Return [x, y] of the center of cell containing provided text 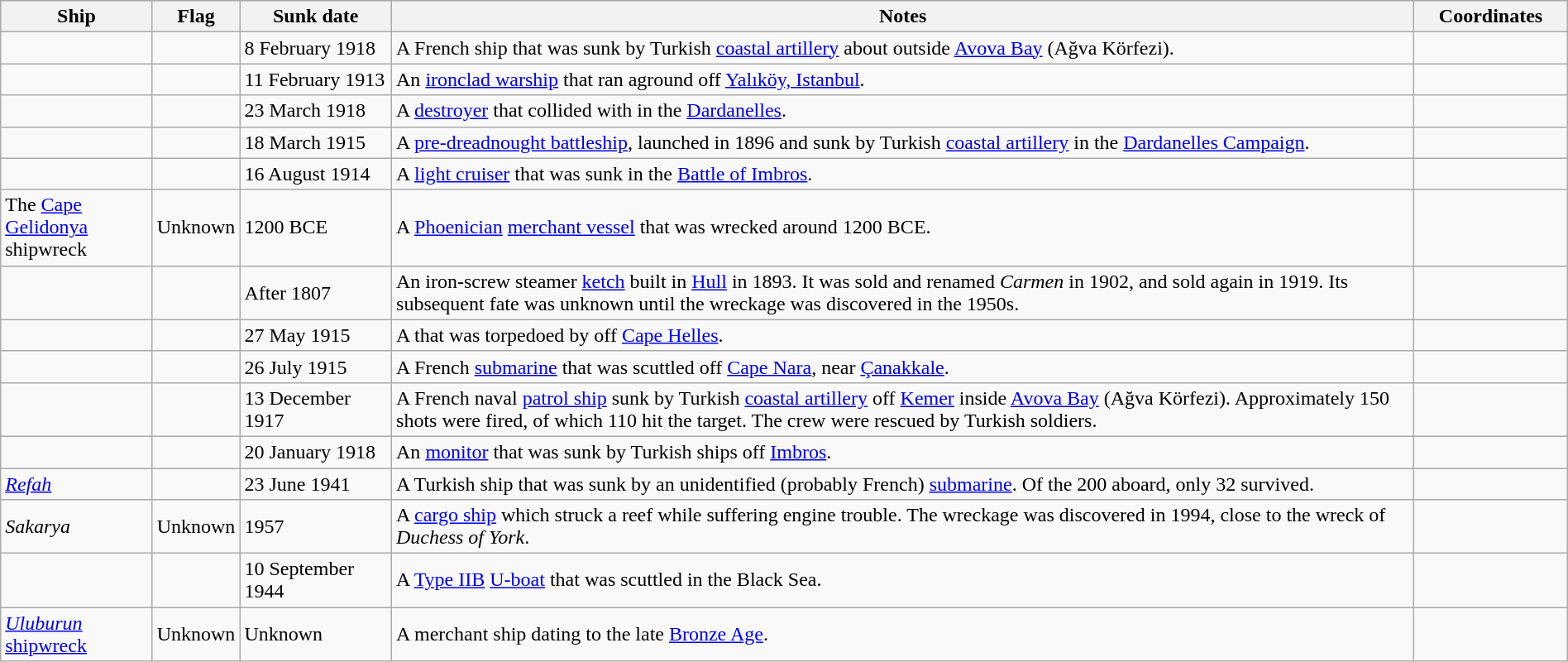
18 March 1915 [316, 142]
23 June 1941 [316, 484]
1200 BCE [316, 228]
An monitor that was sunk by Turkish ships off Imbros. [903, 452]
Sakarya [76, 526]
Refah [76, 484]
A Type IIB U-boat that was scuttled in the Black Sea. [903, 581]
Uluburun shipwreck [76, 634]
23 March 1918 [316, 111]
A French submarine that was scuttled off Cape Nara, near Çanakkale. [903, 367]
A cargo ship which struck a reef while suffering engine trouble. The wreckage was discovered in 1994, close to the wreck of Duchess of York. [903, 526]
A pre-dreadnought battleship, launched in 1896 and sunk by Turkish coastal artillery in the Dardanelles Campaign. [903, 142]
1957 [316, 526]
Flag [196, 17]
A French ship that was sunk by Turkish coastal artillery about outside Avova Bay (Ağva Körfezi). [903, 48]
A destroyer that collided with in the Dardanelles. [903, 111]
An ironclad warship that ran aground off Yalıköy, Istanbul. [903, 79]
11 February 1913 [316, 79]
Ship [76, 17]
Notes [903, 17]
A Turkish ship that was sunk by an unidentified (probably French) submarine. Of the 200 aboard, only 32 survived. [903, 484]
20 January 1918 [316, 452]
Coordinates [1490, 17]
A light cruiser that was sunk in the Battle of Imbros. [903, 174]
A Phoenician merchant vessel that was wrecked around 1200 BCE. [903, 228]
A merchant ship dating to the late Bronze Age. [903, 634]
The Cape Gelidonya shipwreck [76, 228]
26 July 1915 [316, 367]
13 December 1917 [316, 409]
27 May 1915 [316, 335]
Sunk date [316, 17]
After 1807 [316, 293]
A that was torpedoed by off Cape Helles. [903, 335]
10 September 1944 [316, 581]
16 August 1914 [316, 174]
8 February 1918 [316, 48]
